Detect which cell encompasses the target text, then output its [X, Y] center coordinate. 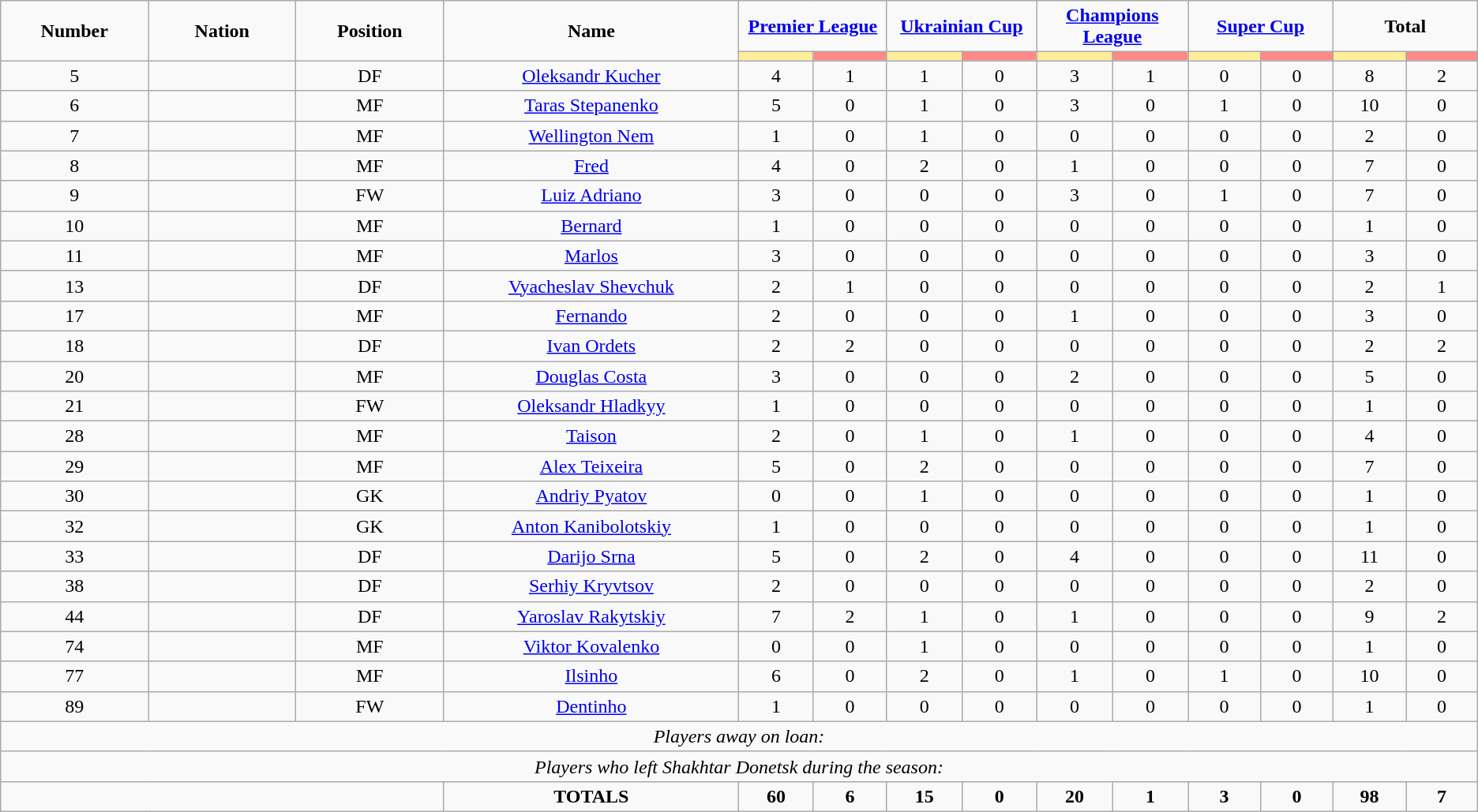
30 [74, 496]
74 [74, 646]
18 [74, 346]
Luiz Adriano [591, 196]
60 [776, 796]
38 [74, 586]
33 [74, 556]
Ilsinho [591, 676]
Yaroslav Rakytskiy [591, 616]
Alex Teixeira [591, 466]
TOTALS [591, 796]
Wellington Nem [591, 136]
Anton Kanibolotskiy [591, 526]
Oleksandr Kucher [591, 76]
77 [74, 676]
29 [74, 466]
Douglas Costa [591, 376]
Serhiy Kryvtsov [591, 586]
Nation [223, 31]
Number [74, 31]
Andriy Pyatov [591, 496]
Oleksandr Hladkyy [591, 406]
Players who left Shakhtar Donetsk during the season: [739, 766]
Ivan Ordets [591, 346]
Champions League [1112, 27]
Players away on loan: [739, 736]
Vyacheslav Shevchuk [591, 286]
21 [74, 406]
Ukrainian Cup [962, 27]
Position [369, 31]
Total [1405, 27]
Darijo Srna [591, 556]
Viktor Kovalenko [591, 646]
Taras Stepanenko [591, 106]
Taison [591, 436]
Premier League [813, 27]
44 [74, 616]
17 [74, 316]
28 [74, 436]
89 [74, 706]
Marlos [591, 256]
15 [925, 796]
32 [74, 526]
Name [591, 31]
Fernando [591, 316]
13 [74, 286]
Bernard [591, 226]
Super Cup [1261, 27]
Fred [591, 166]
98 [1369, 796]
Dentinho [591, 706]
